Extract the [x, y] coordinate from the center of the cell holding the provided text.  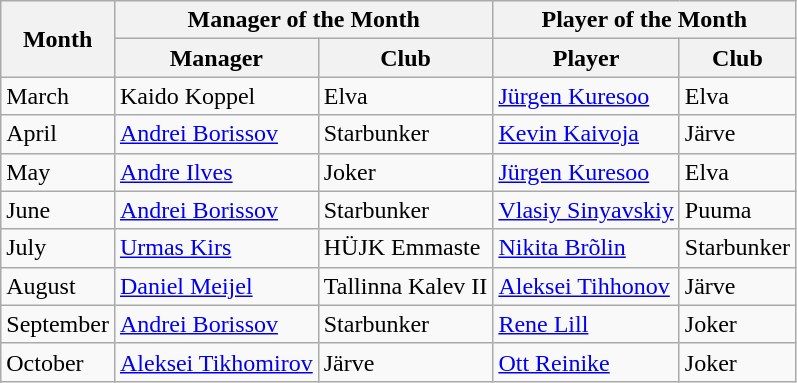
Tallinna Kalev II [406, 286]
August [58, 286]
May [58, 172]
Ott Reinike [586, 362]
Puuma [737, 210]
March [58, 96]
Aleksei Tikhomirov [216, 362]
Player [586, 58]
Urmas Kirs [216, 248]
Andre Ilves [216, 172]
Player of the Month [644, 20]
Nikita Brõlin [586, 248]
Kaido Koppel [216, 96]
July [58, 248]
HÜJK Emmaste [406, 248]
September [58, 324]
Manager [216, 58]
Vlasiy Sinyavskiy [586, 210]
April [58, 134]
October [58, 362]
Rene Lill [586, 324]
Aleksei Tihhonov [586, 286]
June [58, 210]
Month [58, 39]
Daniel Meijel [216, 286]
Manager of the Month [303, 20]
Kevin Kaivoja [586, 134]
